Output the (X, Y) coordinate of the center of the cell containing the given text.  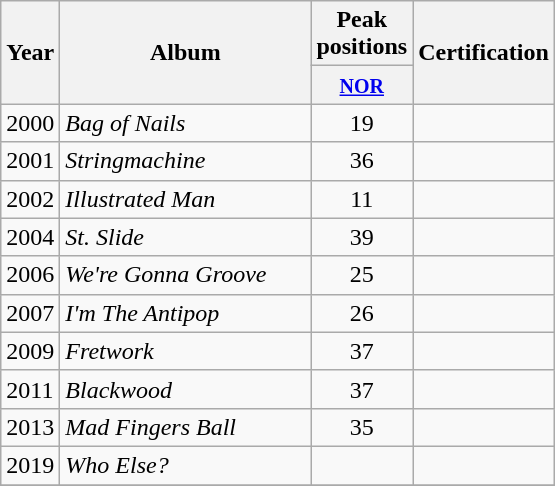
We're Gonna Groove (186, 275)
I'm The Antipop (186, 313)
2001 (30, 161)
39 (362, 237)
26 (362, 313)
Blackwood (186, 389)
Bag of Nails (186, 123)
19 (362, 123)
Mad Fingers Ball (186, 427)
Year (30, 52)
11 (362, 199)
2011 (30, 389)
2004 (30, 237)
Album (186, 52)
2002 (30, 199)
2009 (30, 351)
Illustrated Man (186, 199)
NOR (362, 85)
36 (362, 161)
St. Slide (186, 237)
35 (362, 427)
Who Else? (186, 465)
2000 (30, 123)
2019 (30, 465)
Certification (484, 52)
Stringmachine (186, 161)
25 (362, 275)
Peak positions (362, 34)
Fretwork (186, 351)
2007 (30, 313)
2006 (30, 275)
2013 (30, 427)
